Search for the cell housing the specified text and yield its [x, y] center coordinate. 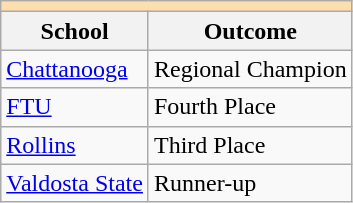
Rollins [75, 145]
Outcome [250, 31]
Runner-up [250, 183]
Third Place [250, 145]
Valdosta State [75, 183]
Chattanooga [75, 69]
Fourth Place [250, 107]
School [75, 31]
Regional Champion [250, 69]
FTU [75, 107]
